Search for the cell housing the specified text and yield its (x, y) center coordinate. 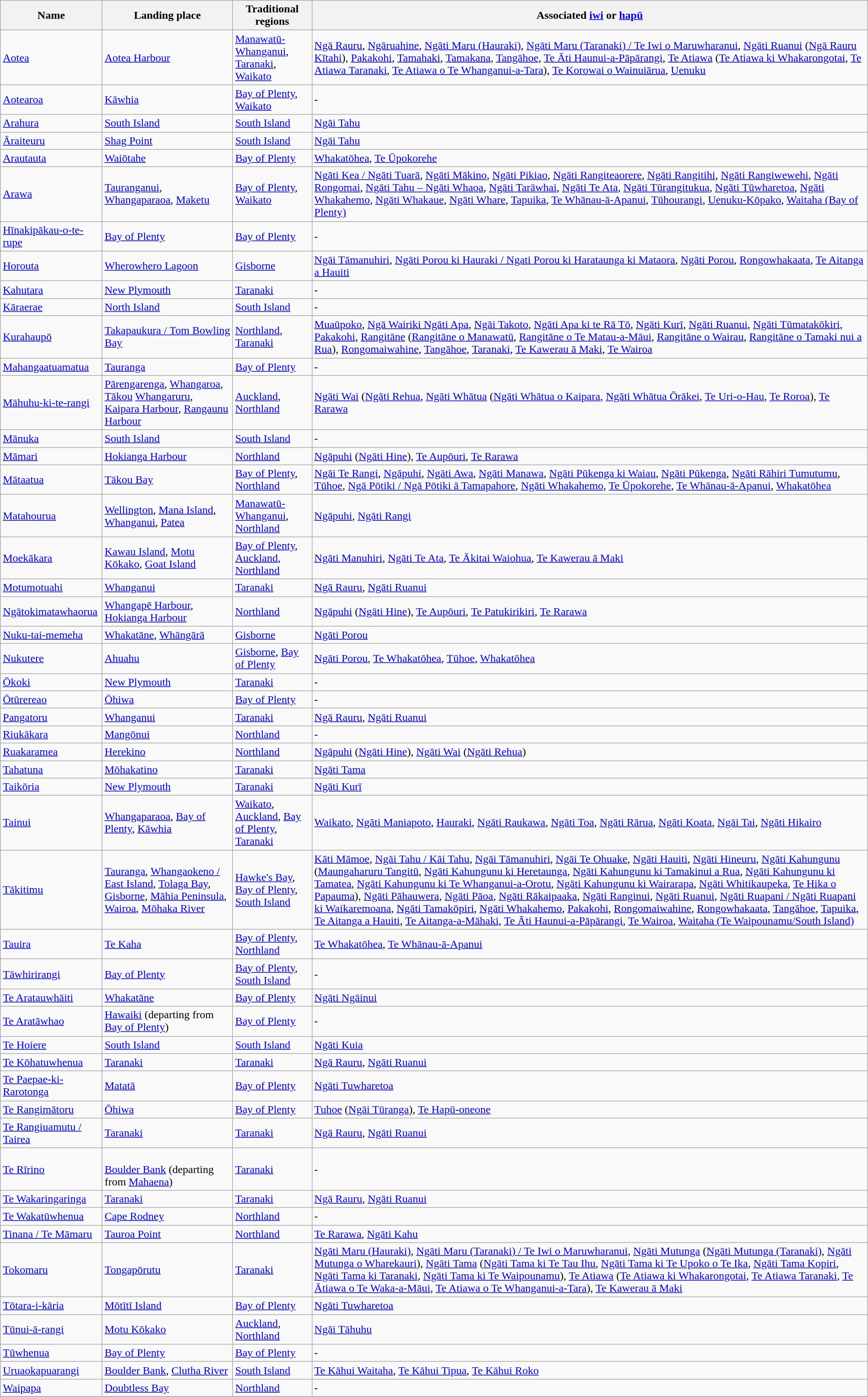
Ngāti Tama (590, 769)
Māhuhu-ki-te-rangi (51, 403)
Mātaatua (51, 480)
Te Kaha (168, 944)
Tāwhirirangi (51, 974)
Whangapē Harbour, Hokianga Harbour (168, 611)
Associated iwi or hapū (590, 16)
Pangatoru (51, 717)
Nuku-tai-memeha (51, 635)
Matatā (168, 1086)
Tuhoe (Ngāi Tūranga), Te Hapū-oneone (590, 1109)
Tauira (51, 944)
Te Hoiere (51, 1045)
Hokianga Harbour (168, 456)
Te Wakatūwhenua (51, 1216)
Te Aratauwhāiti (51, 998)
Manawatū-Whanganui, Taranaki, Waikato (272, 58)
Tākitimu (51, 889)
Tongapōrutu (168, 1270)
Tākou Bay (168, 480)
Ngāti Porou, Te Whakatōhea, Tūhoe, Whakatōhea (590, 659)
Ngāi Tāmanuhiri, Ngāti Porou ki Hauraki / Ngati Porou ki Harataunga ki Mataora, Ngāti Porou, Rongowhakaata, Te Aitanga a Hauiti (590, 266)
Northland, Taranaki (272, 337)
Mahangaatuamatua (51, 367)
Pārengarenga, Whangaroa, Tākou Whangaruru, Kaipara Harbour, Rangaunu Harbour (168, 403)
Te Wakaringaringa (51, 1199)
Kāwhia (168, 100)
Tauranga (168, 367)
Ngāpuhi (Ngāti Hine), Ngāti Wai (Ngāti Rehua) (590, 752)
Ngāpuhi, Ngāti Rangi (590, 516)
Arawa (51, 194)
Tainui (51, 823)
Tauranganui, Whangaparaoa, Maketu (168, 194)
Mangōnui (168, 734)
Ngātokimatawhaorua (51, 611)
Te Rarawa, Ngāti Kahu (590, 1233)
Tokomaru (51, 1270)
Hawke's Bay, Bay of Plenty, South Island (272, 889)
Ngāti Wai (Ngāti Rehua, Ngāti Whātua (Ngāti Whātua o Kaipara, Ngāti Whātua Ōrākei, Te Uri-o-Hau, Te Roroa), Te Rarawa (590, 403)
Kawau Island, Motu Kōkako, Goat Island (168, 558)
Arahura (51, 123)
Ngāpuhi (Ngāti Hine), Te Aupōuri, Te Patukirikiri, Te Rarawa (590, 611)
Mōhakatino (168, 769)
Herekino (168, 752)
Ngāti Kuia (590, 1045)
Ahuahu (168, 659)
Shag Point (168, 141)
Te Kōhatuwhenua (51, 1062)
Aotea Harbour (168, 58)
Waipapa (51, 1388)
Aotearoa (51, 100)
Ōkoki (51, 682)
Āraiteuru (51, 141)
Te Rangimātoru (51, 1109)
Tauranga, Whangaokeno / East Island, Tolaga Bay, Gisborne, Māhia Peninsula, Wairoa, Mōhaka River (168, 889)
Ngāti Porou (590, 635)
Takapaukura / Tom Bowling Bay (168, 337)
Ngāi Tāhuhu (590, 1329)
Waikato, Ngāti Maniapoto, Hauraki, Ngāti Raukawa, Ngāti Toa, Ngāti Rārua, Ngāti Koata, Ngāi Tai, Ngāti Hikairo (590, 823)
Matahourua (51, 516)
Te Rangiuamutu / Tairea (51, 1133)
Moekākara (51, 558)
Ngāti Kurī (590, 787)
Uruaokapuarangi (51, 1370)
Doubtless Bay (168, 1388)
Te Whakatōhea, Te Whānau-ā-Apanui (590, 944)
Riukākara (51, 734)
Landing place (168, 16)
Ngāpuhi (Ngāti Hine), Te Aupōuri, Te Rarawa (590, 456)
Tauroa Point (168, 1233)
Horouta (51, 266)
Kurahaupō (51, 337)
Boulder Bank (departing from Mahaena) (168, 1169)
Te Kāhui Waitaha, Te Kāhui Tipua, Te Kāhui Roko (590, 1370)
North Island (168, 307)
Name (51, 16)
Tahatuna (51, 769)
Whangaparaoa, Bay of Plenty, Kāwhia (168, 823)
Motu Kōkako (168, 1329)
Ruakaramea (51, 752)
Nukutere (51, 659)
Ngāti Manuhiri, Ngāti Te Ata, Te Ākitai Waiohua, Te Kawerau ā Maki (590, 558)
Waikato, Auckland, Bay of Plenty, Taranaki (272, 823)
Arautauta (51, 158)
Wellington, Mana Island, Whanganui, Patea (168, 516)
Ngāti Ngāinui (590, 998)
Whakatōhea, Te Ūpokorehe (590, 158)
Tinana / Te Māmaru (51, 1233)
Wherowhero Lagoon (168, 266)
Kāraerae (51, 307)
Mōtītī Island (168, 1306)
Taikōria (51, 787)
Waiōtahe (168, 158)
Boulder Bank, Clutha River (168, 1370)
Te Aratāwhao (51, 1021)
Hawaiki (departing from Bay of Plenty) (168, 1021)
Māmari (51, 456)
Mānuka (51, 439)
Kahutara (51, 289)
Tūwhenua (51, 1353)
Tōtara-i-kāria (51, 1306)
Gisborne, Bay of Plenty (272, 659)
Tūnui-ā-rangi (51, 1329)
Bay of Plenty, Auckland, Northland (272, 558)
Cape Rodney (168, 1216)
Whakatāne, Whāngārā (168, 635)
Motumotuahi (51, 588)
Ōtūrereao (51, 699)
Traditional regions (272, 16)
Te Rīrino (51, 1169)
Manawatū-Whanganui, Northland (272, 516)
Bay of Plenty, South Island (272, 974)
Te Paepae-ki-Rarotonga (51, 1086)
Whakatāne (168, 998)
Hīnakipākau-o-te-rupe (51, 236)
Aotea (51, 58)
